Return the [x, y] coordinate for the center point of the cell that contains the specified text.  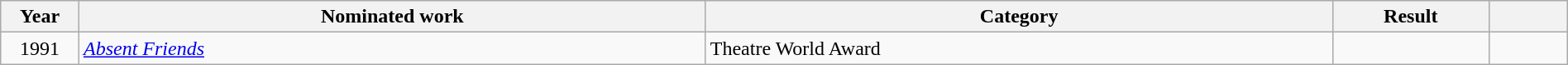
Nominated work [392, 17]
Absent Friends [392, 48]
Year [40, 17]
1991 [40, 48]
Category [1019, 17]
Theatre World Award [1019, 48]
Result [1411, 17]
